Extract the [X, Y] coordinate from the center of the cell holding the provided text.  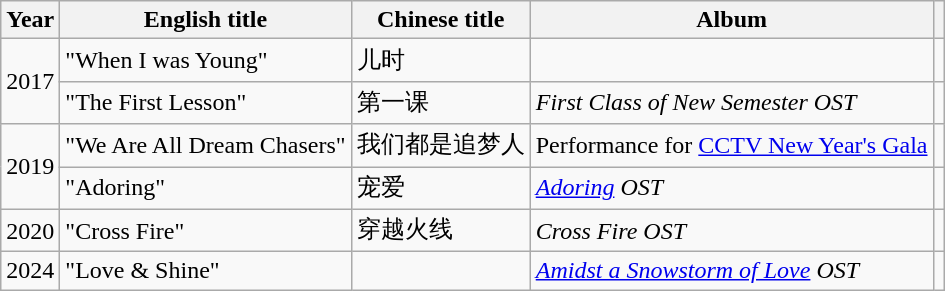
我们都是追梦人 [440, 146]
English title [206, 20]
First Class of New Semester OST [732, 102]
Amidst a Snowstorm of Love OST [732, 271]
儿时 [440, 60]
"Adoring" [206, 188]
Album [732, 20]
Adoring OST [732, 188]
Performance for CCTV New Year's Gala [732, 146]
"Cross Fire" [206, 230]
穿越火线 [440, 230]
Cross Fire OST [732, 230]
"When I was Young" [206, 60]
"Love & Shine" [206, 271]
"We Are All Dream Chasers" [206, 146]
第一课 [440, 102]
"The First Lesson" [206, 102]
Chinese title [440, 20]
2024 [30, 271]
2019 [30, 166]
2020 [30, 230]
Year [30, 20]
2017 [30, 82]
宠爱 [440, 188]
